From the cell containing the given text, extract its center point as (x, y) coordinate. 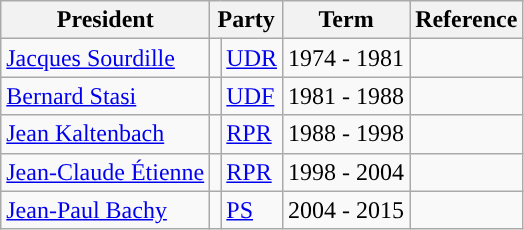
2004 - 2015 (346, 210)
1998 - 2004 (346, 172)
UDF (252, 96)
President (106, 20)
Party (246, 20)
1981 - 1988 (346, 96)
PS (252, 210)
Bernard Stasi (106, 96)
Term (346, 20)
1988 - 1998 (346, 134)
1974 - 1981 (346, 58)
Reference (466, 20)
Jacques Sourdille (106, 58)
Jean-Claude Étienne (106, 172)
UDR (252, 58)
Jean Kaltenbach (106, 134)
Jean-Paul Bachy (106, 210)
